For the text-containing cell, return its midpoint in (x, y) coordinate format. 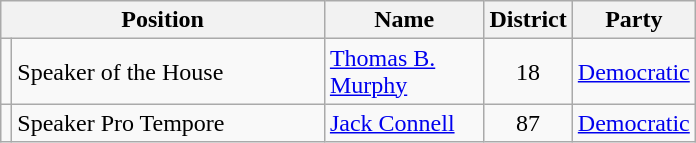
Name (404, 20)
Thomas B. Murphy (404, 72)
District (528, 20)
Position (163, 20)
18 (528, 72)
Jack Connell (404, 123)
Speaker of the House (168, 72)
Speaker Pro Tempore (168, 123)
Party (634, 20)
87 (528, 123)
